Provide the [x, y] coordinate of the cell's center where the given text is located.  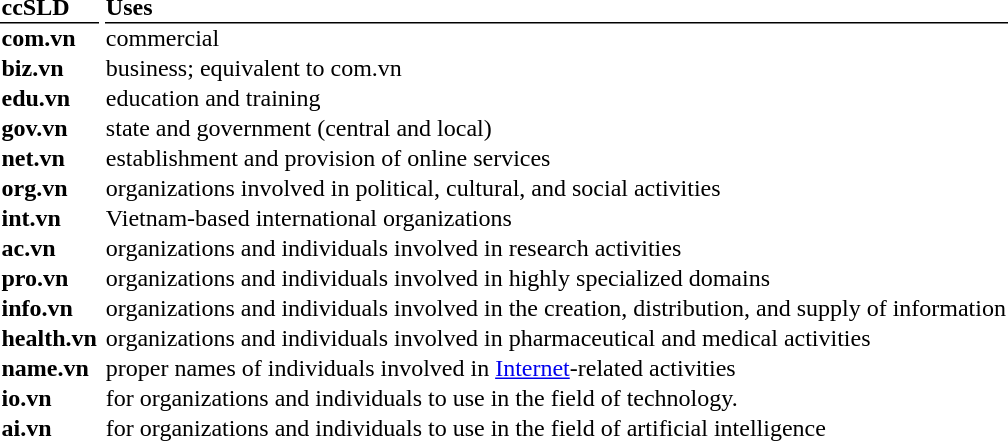
ac.vn [49, 249]
commercial [556, 39]
io.vn [49, 399]
education and training [556, 99]
pro.vn [49, 279]
organizations and individuals involved in pharmaceutical and medical activities [556, 339]
business; equivalent to com.vn [556, 69]
for organizations and individuals to use in the field of technology. [556, 399]
com.vn [49, 39]
gov.vn [49, 129]
organizations and individuals involved in research activities [556, 249]
biz.vn [49, 69]
Vietnam-based international organizations [556, 219]
edu.vn [49, 99]
state and government (central and local) [556, 129]
health.vn [49, 339]
info.vn [49, 309]
net.vn [49, 159]
org.vn [49, 189]
name.vn [49, 369]
organizations and individuals involved in highly specialized domains [556, 279]
establishment and provision of online services [556, 159]
organizations and individuals involved in the creation, distribution, and supply of information [556, 309]
proper names of individuals involved in Internet-related activities [556, 369]
organizations involved in political, cultural, and social activities [556, 189]
int.vn [49, 219]
